Locate the cell with the specified text and output its (x, y) center coordinate. 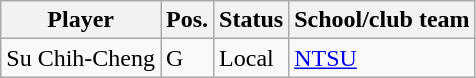
Status (252, 20)
Su Chih-Cheng (81, 58)
NTSU (382, 58)
Player (81, 20)
Pos. (186, 20)
G (186, 58)
School/club team (382, 20)
Local (252, 58)
